Find where the given text appears and provide that cell's center as (x, y) coordinate. 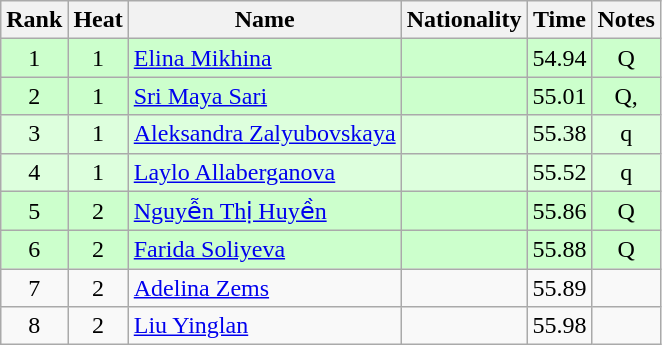
Nationality (464, 20)
4 (34, 172)
Rank (34, 20)
55.88 (560, 250)
Elina Mikhina (264, 58)
54.94 (560, 58)
Adelina Zems (264, 288)
55.98 (560, 326)
Heat (98, 20)
7 (34, 288)
Aleksandra Zalyubovskaya (264, 134)
55.38 (560, 134)
55.01 (560, 96)
8 (34, 326)
5 (34, 211)
Nguyễn Thị Huyền (264, 211)
Laylo Allaberganova (264, 172)
Time (560, 20)
Q, (626, 96)
55.89 (560, 288)
Notes (626, 20)
6 (34, 250)
Name (264, 20)
Sri Maya Sari (264, 96)
55.52 (560, 172)
55.86 (560, 211)
Liu Yinglan (264, 326)
Farida Soliyeva (264, 250)
3 (34, 134)
